Capture the cell that displays the provided text and extract its [x, y] central coordinate. 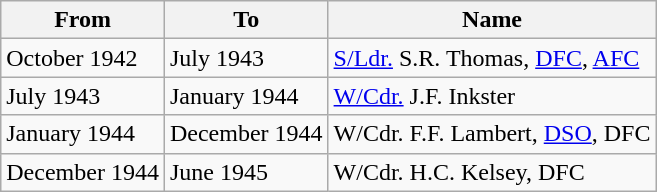
W/Cdr. F.F. Lambert, DSO, DFC [492, 134]
From [83, 20]
S/Ldr. S.R. Thomas, DFC, AFC [492, 58]
W/Cdr. H.C. Kelsey, DFC [492, 172]
Name [492, 20]
June 1945 [246, 172]
To [246, 20]
October 1942 [83, 58]
W/Cdr. J.F. Inkster [492, 96]
